Find where the given text appears and provide that cell's center as [x, y] coordinate. 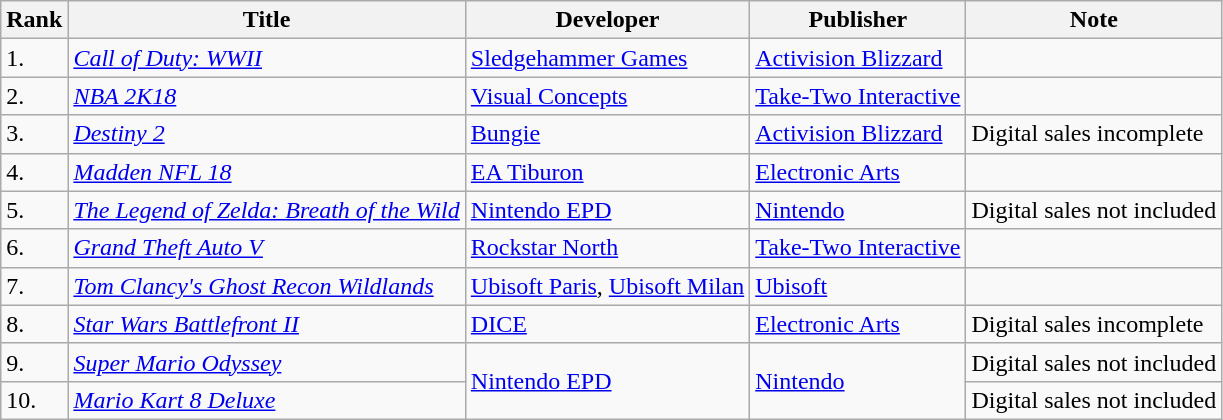
Grand Theft Auto V [266, 248]
Madden NFL 18 [266, 172]
Ubisoft [858, 286]
EA Tiburon [607, 172]
Sledgehammer Games [607, 58]
Publisher [858, 20]
Super Mario Odyssey [266, 362]
NBA 2K18 [266, 96]
Star Wars Battlefront II [266, 324]
Rank [34, 20]
3. [34, 134]
Bungie [607, 134]
Note [1094, 20]
2. [34, 96]
5. [34, 210]
7. [34, 286]
Tom Clancy's Ghost Recon Wildlands [266, 286]
1. [34, 58]
Developer [607, 20]
6. [34, 248]
Ubisoft Paris, Ubisoft Milan [607, 286]
DICE [607, 324]
The Legend of Zelda: Breath of the Wild [266, 210]
Rockstar North [607, 248]
9. [34, 362]
Mario Kart 8 Deluxe [266, 400]
Destiny 2 [266, 134]
8. [34, 324]
4. [34, 172]
10. [34, 400]
Title [266, 20]
Visual Concepts [607, 96]
Call of Duty: WWII [266, 58]
